Return (X, Y) of the center of cell containing provided text 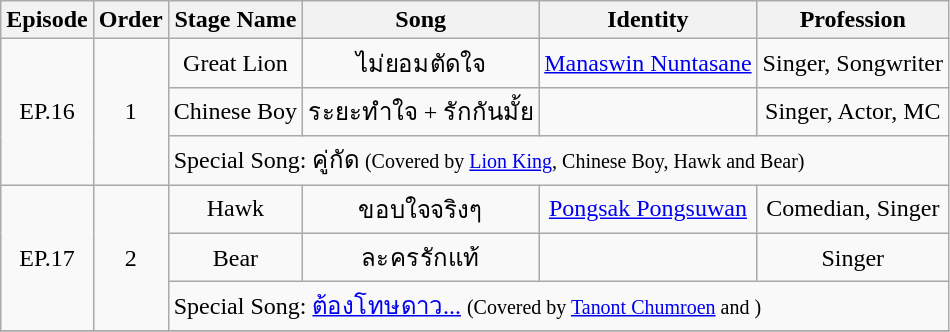
Comedian, Singer (852, 208)
1 (130, 112)
Stage Name (235, 20)
Great Lion (235, 64)
Hawk (235, 208)
ขอบใจจริงๆ (421, 208)
Singer (852, 258)
ไม่ยอมตัดใจ (421, 64)
ละครรักแท้ (421, 258)
Special Song: ต้องโทษดาว... (Covered by Tanont Chumroen and ) (558, 306)
Bear (235, 258)
Singer, Actor, MC (852, 112)
Singer, Songwriter (852, 64)
Identity (648, 20)
Order (130, 20)
Chinese Boy (235, 112)
Song (421, 20)
Episode (47, 20)
Manaswin Nuntasane (648, 64)
Pongsak Pongsuwan (648, 208)
Profession (852, 20)
Special Song: คู่กัด (Covered by Lion King, Chinese Boy, Hawk and Bear) (558, 160)
2 (130, 257)
EP.16 (47, 112)
EP.17 (47, 257)
ระยะทำใจ + รักกันมั้ย (421, 112)
